Scan for the cell matching the given text and deliver its [x, y] coordinate at center. 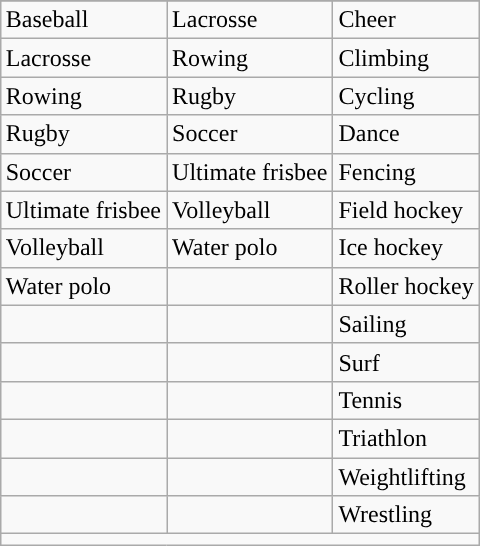
Tennis [406, 400]
Climbing [406, 58]
Triathlon [406, 438]
Roller hockey [406, 286]
Surf [406, 362]
Baseball [83, 20]
Dance [406, 134]
Fencing [406, 172]
Field hockey [406, 210]
Cheer [406, 20]
Ice hockey [406, 248]
Wrestling [406, 515]
Cycling [406, 96]
Sailing [406, 324]
Weightlifting [406, 477]
